For the text-containing cell, return its midpoint in [x, y] coordinate format. 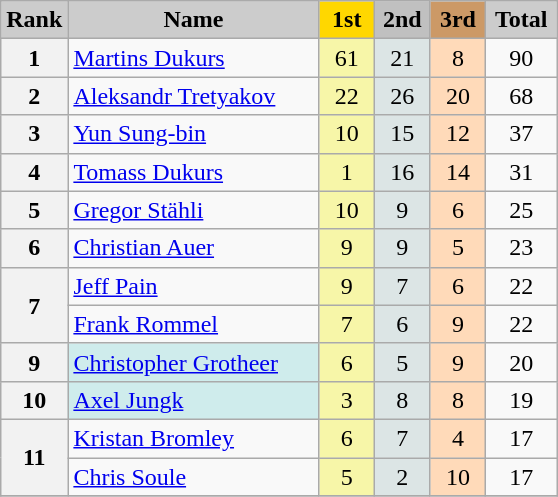
Chris Soule [194, 477]
14 [458, 172]
Martins Dukurs [194, 58]
19 [522, 400]
16 [403, 172]
Total [522, 20]
68 [522, 96]
37 [522, 134]
Axel Jungk [194, 400]
Rank [34, 20]
Frank Rommel [194, 324]
90 [522, 58]
15 [403, 134]
31 [522, 172]
Christian Auer [194, 248]
Name [194, 20]
Yun Sung-bin [194, 134]
Kristan Bromley [194, 438]
2nd [403, 20]
26 [403, 96]
Gregor Stähli [194, 210]
3rd [458, 20]
Christopher Grotheer [194, 362]
12 [458, 134]
23 [522, 248]
61 [347, 58]
1st [347, 20]
11 [34, 457]
Tomass Dukurs [194, 172]
Aleksandr Tretyakov [194, 96]
Jeff Pain [194, 286]
21 [403, 58]
25 [522, 210]
